Provide the (x, y) coordinate of the cell's center where the given text is located.  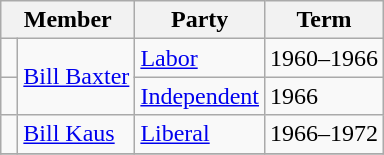
1960–1966 (324, 58)
1966–1972 (324, 134)
Bill Baxter (76, 77)
Independent (200, 96)
Party (200, 20)
1966 (324, 96)
Term (324, 20)
Liberal (200, 134)
Labor (200, 58)
Member (68, 20)
Bill Kaus (76, 134)
